Detect which cell encompasses the target text, then output its (X, Y) center coordinate. 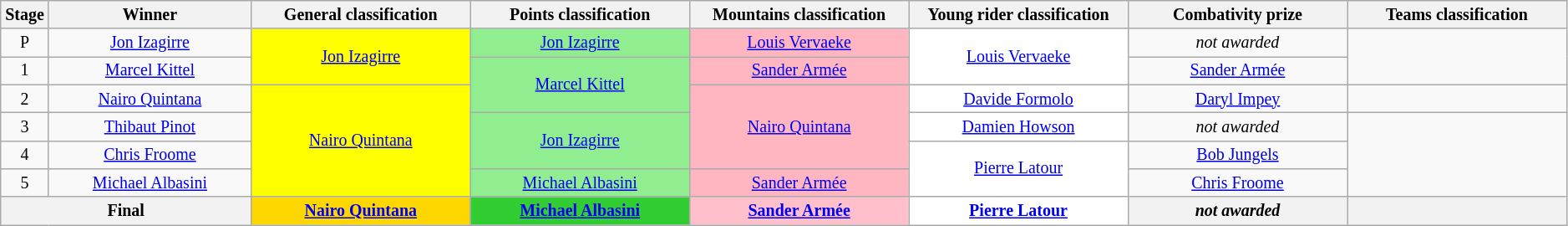
Young rider classification (1018, 15)
4 (25, 154)
Combativity prize (1237, 15)
Davide Formolo (1018, 99)
Damien Howson (1018, 127)
1 (25, 70)
General classification (361, 15)
P (25, 44)
Teams classification (1457, 15)
Stage (25, 15)
Final (126, 211)
Bob Jungels (1237, 154)
Points classification (580, 15)
Thibaut Pinot (150, 127)
5 (25, 182)
2 (25, 99)
Mountains classification (799, 15)
3 (25, 127)
Daryl Impey (1237, 99)
Winner (150, 15)
